Return (X, Y) of the center of cell containing provided text 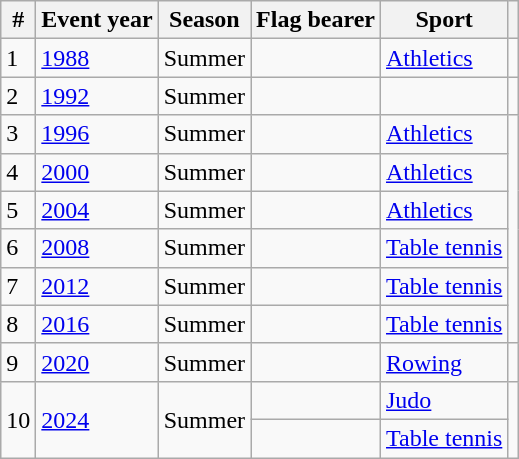
2008 (97, 248)
2004 (97, 210)
1 (18, 58)
Judo (444, 400)
5 (18, 210)
2012 (97, 286)
8 (18, 324)
Rowing (444, 362)
# (18, 20)
9 (18, 362)
1992 (97, 96)
2000 (97, 172)
7 (18, 286)
4 (18, 172)
2 (18, 96)
Sport (444, 20)
1996 (97, 134)
Season (204, 20)
Flag bearer (316, 20)
Event year (97, 20)
6 (18, 248)
2020 (97, 362)
2024 (97, 419)
3 (18, 134)
10 (18, 419)
2016 (97, 324)
1988 (97, 58)
